Return [x, y] of the center of cell containing provided text 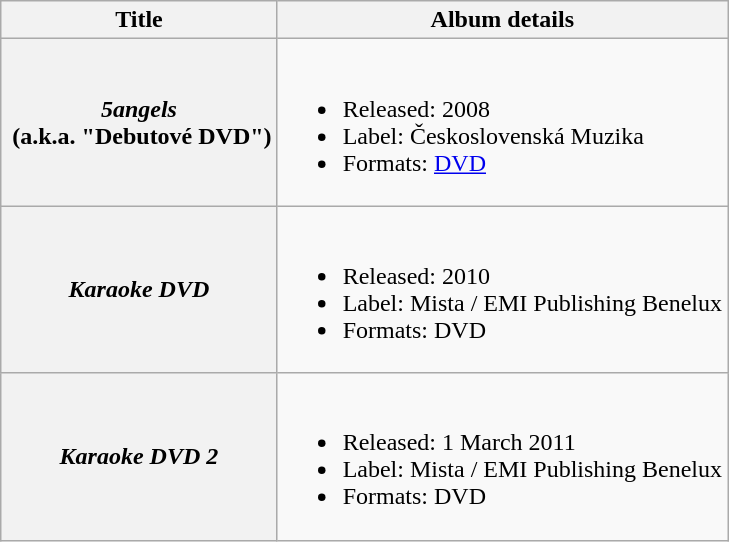
Karaoke DVD 2 [139, 456]
Title [139, 20]
5angels (a.k.a. "Debutové DVD") [139, 122]
Released: 2010Label: Mista / EMI Publishing BeneluxFormats: DVD [502, 290]
Album details [502, 20]
Karaoke DVD [139, 290]
Released: 2008Label: Československá MuzikaFormats: DVD [502, 122]
Released: 1 March 2011Label: Mista / EMI Publishing BeneluxFormats: DVD [502, 456]
